Capture the cell that displays the provided text and extract its (X, Y) central coordinate. 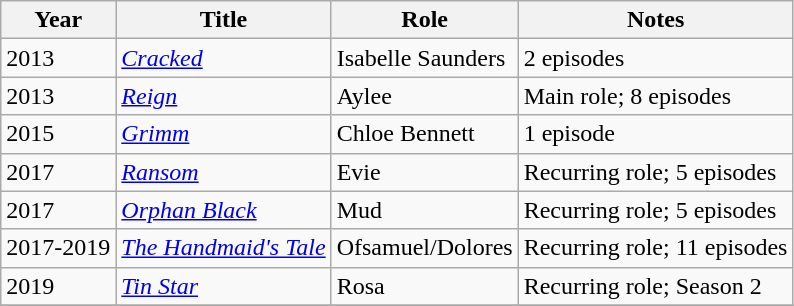
2015 (58, 134)
Notes (656, 20)
Ransom (224, 172)
Mud (424, 210)
Main role; 8 episodes (656, 96)
1 episode (656, 134)
Year (58, 20)
Recurring role; Season 2 (656, 286)
2 episodes (656, 58)
Tin Star (224, 286)
Chloe Bennett (424, 134)
Evie (424, 172)
The Handmaid's Tale (224, 248)
Recurring role; 11 episodes (656, 248)
Reign (224, 96)
Aylee (424, 96)
Grimm (224, 134)
Isabelle Saunders (424, 58)
Role (424, 20)
Orphan Black (224, 210)
2017-2019 (58, 248)
2019 (58, 286)
Rosa (424, 286)
Title (224, 20)
Ofsamuel/Dolores (424, 248)
Cracked (224, 58)
